Output the (x, y) coordinate of the center of the cell containing the given text.  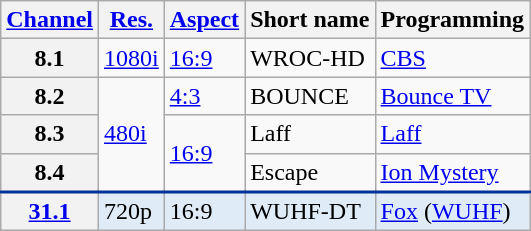
WUHF-DT (310, 212)
Channel (50, 20)
Aspect (204, 20)
Fox (WUHF) (452, 212)
CBS (452, 58)
WROC-HD (310, 58)
8.1 (50, 58)
Escape (310, 172)
Programming (452, 20)
8.2 (50, 96)
Res. (132, 20)
31.1 (50, 212)
BOUNCE (310, 96)
8.4 (50, 172)
720p (132, 212)
Ion Mystery (452, 172)
Bounce TV (452, 96)
Short name (310, 20)
4:3 (204, 96)
1080i (132, 58)
8.3 (50, 134)
480i (132, 134)
